Extract the (x, y) coordinate from the center of the cell holding the provided text.  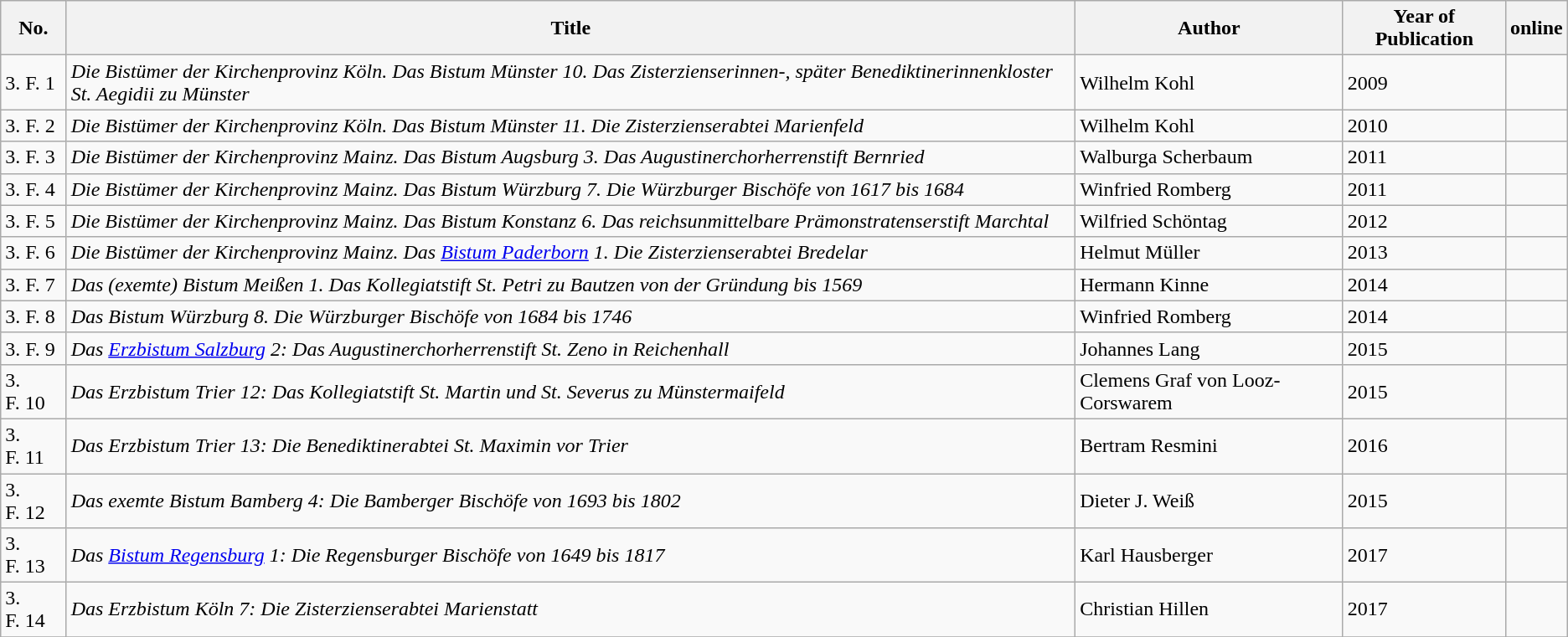
Helmut Müller (1210, 253)
Bertram Resmini (1210, 445)
Das Erzbistum Salzburg 2: Das Augustinerchorherrenstift St. Zeno in Reichenhall (570, 348)
3. F. 10 (34, 392)
Das Bistum Regensburg 1: Die Regensburger Bischöfe von 1649 bis 1817 (570, 556)
Johannes Lang (1210, 348)
3. F. 14 (34, 609)
Die Bistümer der Kirchenprovinz Mainz. Das Bistum Würzburg 7. Die Würzburger Bischöfe von 1617 bis 1684 (570, 189)
3. F. 13 (34, 556)
Dieter J. Weiß (1210, 501)
3. F. 4 (34, 189)
Die Bistümer der Kirchenprovinz Mainz. Das Bistum Konstanz 6. Das reichsunmittelbare Prämonstratenserstift Marchtal (570, 221)
Christian Hillen (1210, 609)
3. F. 3 (34, 157)
3. F. 9 (34, 348)
2012 (1424, 221)
Author (1210, 28)
2016 (1424, 445)
3. F. 2 (34, 126)
3. F. 5 (34, 221)
Title (570, 28)
Die Bistümer der Kirchenprovinz Köln. Das Bistum Münster 10. Das Zisterzienserinnen-, später Benediktinerinnenkloster St. Aegidii zu Münster (570, 82)
Clemens Graf von Looz-Corswarem (1210, 392)
Walburga Scherbaum (1210, 157)
online (1536, 28)
No. (34, 28)
Die Bistümer der Kirchenprovinz Mainz. Das Bistum Augsburg 3. Das Augustinerchorherrenstift Bernried (570, 157)
3. F. 8 (34, 316)
Das Erzbistum Köln 7: Die Zisterzienserabtei Marienstatt (570, 609)
Year of Publication (1424, 28)
2013 (1424, 253)
Das Bistum Würzburg 8. Die Würzburger Bischöfe von 1684 bis 1746 (570, 316)
Wilfried Schöntag (1210, 221)
3. F. 1 (34, 82)
Das exemte Bistum Bamberg 4: Die Bamberger Bischöfe von 1693 bis 1802 (570, 501)
2010 (1424, 126)
3. F. 12 (34, 501)
Das Erzbistum Trier 12: Das Kollegiatstift St. Martin und St. Severus zu Münstermaifeld (570, 392)
3. F. 11 (34, 445)
Die Bistümer der Kirchenprovinz Mainz. Das Bistum Paderborn 1. Die Zisterzienserabtei Bredelar (570, 253)
Die Bistümer der Kirchenprovinz Köln. Das Bistum Münster 11. Die Zisterzienserabtei Marienfeld (570, 126)
Das Erzbistum Trier 13: Die Benediktinerabtei St. Maximin vor Trier (570, 445)
Hermann Kinne (1210, 285)
Karl Hausberger (1210, 556)
2009 (1424, 82)
3. F. 7 (34, 285)
Das (exemte) Bistum Meißen 1. Das Kollegiatstift St. Petri zu Bautzen von der Gründung bis 1569 (570, 285)
3. F. 6 (34, 253)
